Scan for the cell matching the given text and deliver its (x, y) coordinate at center. 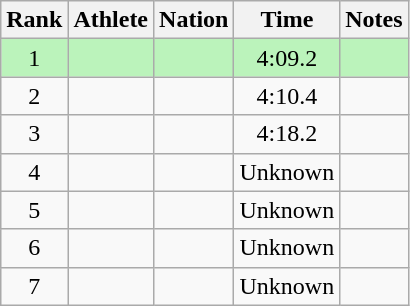
6 (34, 248)
Rank (34, 20)
Athlete (111, 20)
3 (34, 134)
4:10.4 (287, 96)
4:18.2 (287, 134)
5 (34, 210)
Notes (374, 20)
4:09.2 (287, 58)
Time (287, 20)
7 (34, 286)
1 (34, 58)
Nation (194, 20)
2 (34, 96)
4 (34, 172)
